Identify which cell holds the provided text, then report its (x, y) central coordinate. 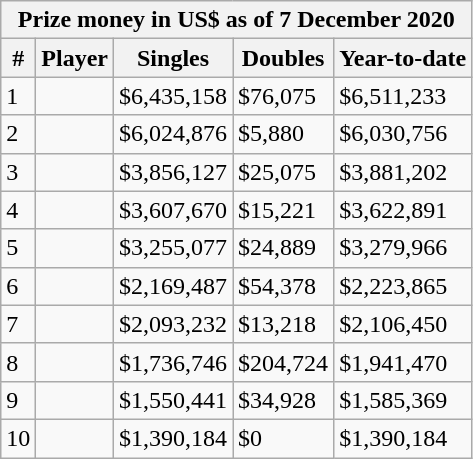
Doubles (284, 58)
$1,941,470 (403, 362)
$54,378 (284, 286)
$6,030,756 (403, 134)
$1,550,441 (174, 400)
2 (18, 134)
$76,075 (284, 96)
8 (18, 362)
$6,435,158 (174, 96)
# (18, 58)
$13,218 (284, 324)
1 (18, 96)
Player (75, 58)
$1,585,369 (403, 400)
$2,169,487 (174, 286)
$1,736,746 (174, 362)
5 (18, 248)
$25,075 (284, 172)
$3,856,127 (174, 172)
3 (18, 172)
$6,024,876 (174, 134)
$3,279,966 (403, 248)
$3,881,202 (403, 172)
$204,724 (284, 362)
$2,106,450 (403, 324)
7 (18, 324)
6 (18, 286)
$24,889 (284, 248)
Prize money in US$ as of 7 December 2020 (236, 20)
$34,928 (284, 400)
$5,880 (284, 134)
$2,223,865 (403, 286)
$3,622,891 (403, 210)
$3,607,670 (174, 210)
9 (18, 400)
$6,511,233 (403, 96)
$0 (284, 438)
Singles (174, 58)
4 (18, 210)
Year-to-date (403, 58)
10 (18, 438)
$15,221 (284, 210)
$2,093,232 (174, 324)
$3,255,077 (174, 248)
